Pinpoint the cell where the given text exists, returning its (X, Y) midpoint coordinate. 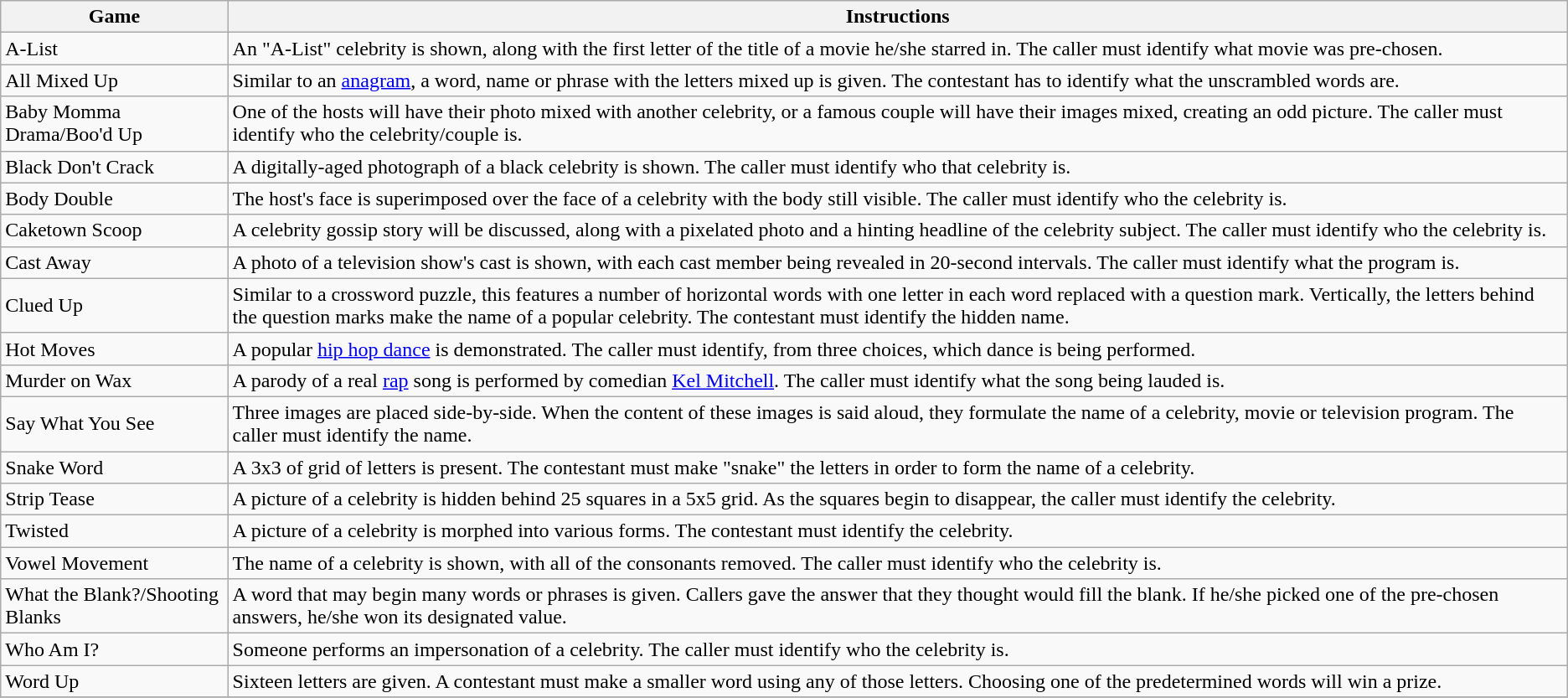
Similar to an anagram, a word, name or phrase with the letters mixed up is given. The contestant has to identify what the unscrambled words are. (898, 80)
A parody of a real rap song is performed by comedian Kel Mitchell. The caller must identify what the song being lauded is. (898, 380)
Word Up (114, 681)
Game (114, 17)
A-List (114, 49)
Snake Word (114, 467)
Caketown Scoop (114, 230)
A picture of a celebrity is hidden behind 25 squares in a 5x5 grid. As the squares begin to disappear, the caller must identify the celebrity. (898, 499)
Vowel Movement (114, 563)
A picture of a celebrity is morphed into various forms. The contestant must identify the celebrity. (898, 531)
All Mixed Up (114, 80)
A popular hip hop dance is demonstrated. The caller must identify, from three choices, which dance is being performed. (898, 349)
Cast Away (114, 262)
Black Don't Crack (114, 167)
Someone performs an impersonation of a celebrity. The caller must identify who the celebrity is. (898, 649)
Hot Moves (114, 349)
A 3x3 of grid of letters is present. The contestant must make "snake" the letters in order to form the name of a celebrity. (898, 467)
Instructions (898, 17)
Strip Tease (114, 499)
Say What You See (114, 424)
Murder on Wax (114, 380)
Baby Momma Drama/Boo'd Up (114, 124)
The name of a celebrity is shown, with all of the consonants removed. The caller must identify who the celebrity is. (898, 563)
A digitally-aged photograph of a black celebrity is shown. The caller must identify who that celebrity is. (898, 167)
Who Am I? (114, 649)
Clued Up (114, 305)
The host's face is superimposed over the face of a celebrity with the body still visible. The caller must identify who the celebrity is. (898, 199)
Twisted (114, 531)
Body Double (114, 199)
What the Blank?/Shooting Blanks (114, 607)
